Detect which cell encompasses the target text, then output its (x, y) center coordinate. 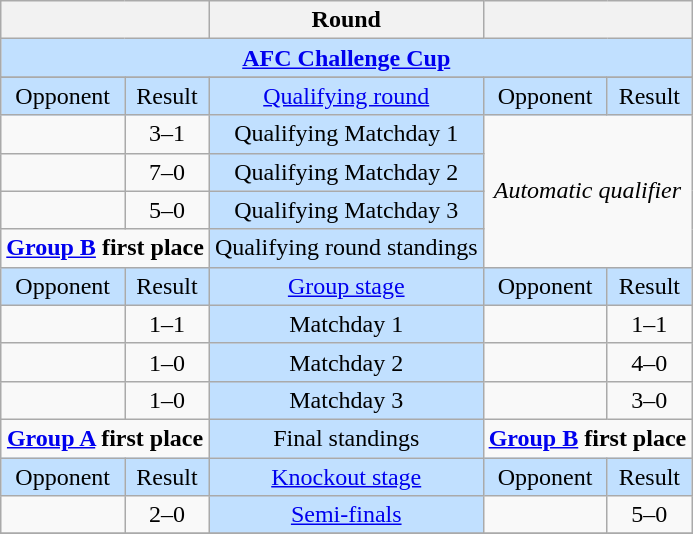
AFC Challenge Cup (346, 58)
Matchday 2 (346, 362)
Automatic qualifier (588, 191)
Matchday 1 (346, 324)
Qualifying round standings (346, 248)
Group A first place (106, 438)
Semi-finals (346, 515)
3–1 (168, 134)
Final standings (346, 438)
Group stage (346, 286)
Qualifying round (346, 96)
4–0 (650, 362)
Round (346, 20)
2–0 (168, 515)
3–0 (650, 400)
Knockout stage (346, 477)
Matchday 3 (346, 400)
Qualifying Matchday 3 (346, 210)
Qualifying Matchday 1 (346, 134)
Qualifying Matchday 2 (346, 172)
7–0 (168, 172)
